Pinpoint the cell where the given text exists, returning its (x, y) midpoint coordinate. 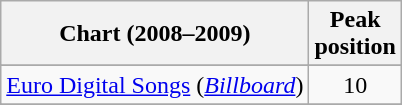
Chart (2008–2009) (155, 34)
10 (355, 85)
Euro Digital Songs (Billboard) (155, 85)
Peakposition (355, 34)
